Locate the cell with the specified text and output its (x, y) center coordinate. 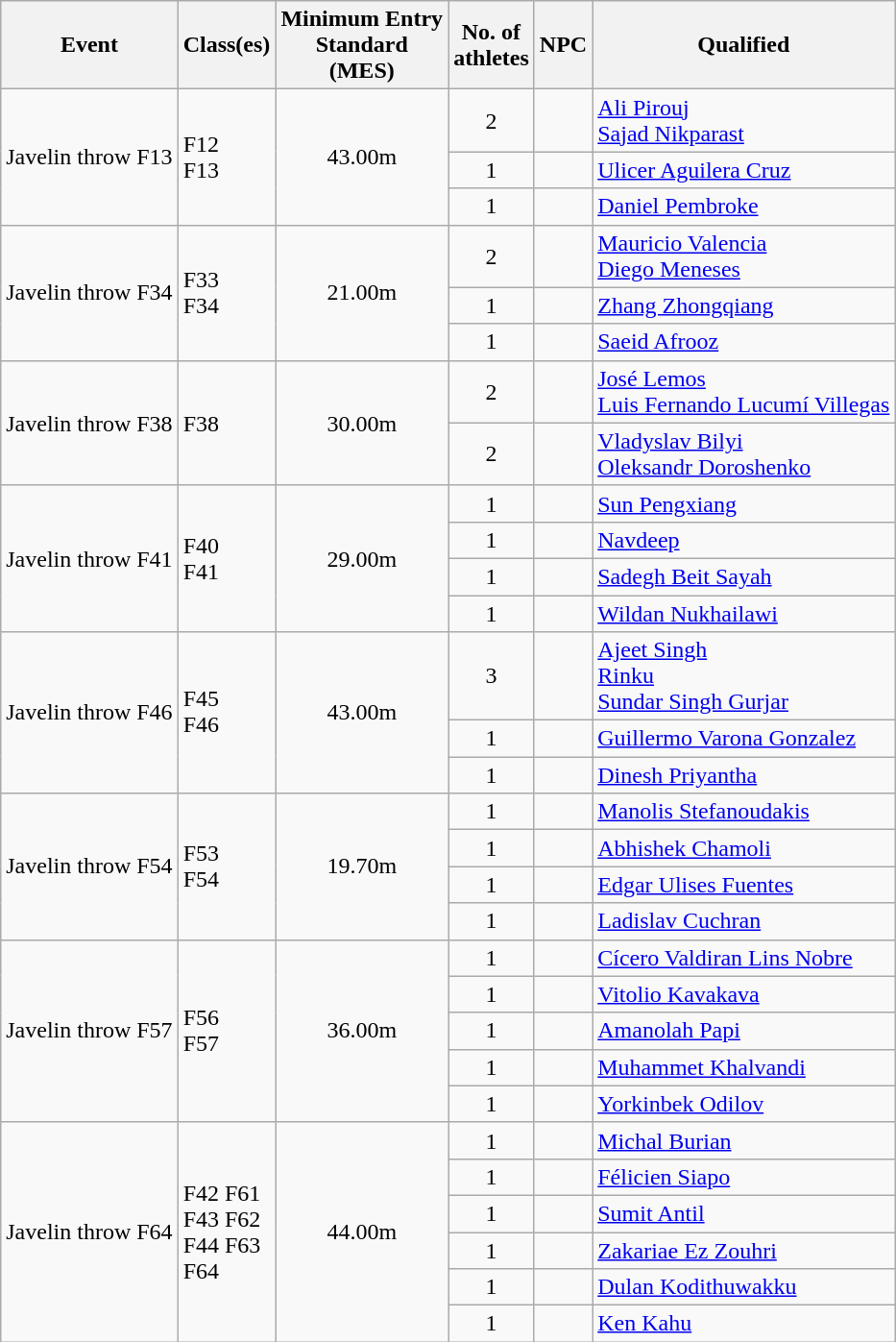
Guillermo Varona Gonzalez (743, 739)
Manolis Stefanoudakis (743, 812)
Félicien Siapo (743, 1177)
3 (492, 676)
Cícero Valdiran Lins Nobre (743, 958)
Vitolio Kavakava (743, 994)
Minimum EntryStandard(MES) (362, 45)
Javelin throw F57 (89, 1031)
Javelin throw F54 (89, 866)
Javelin throw F64 (89, 1232)
Dinesh Priyantha (743, 775)
F12F13 (227, 158)
29.00m (362, 558)
Javelin throw F46 (89, 713)
Ken Kahu (743, 1324)
30.00m (362, 423)
F33F34 (227, 292)
Javelin throw F38 (89, 423)
Dulan Kodithuwakku (743, 1287)
Michal Burian (743, 1140)
44.00m (362, 1232)
Event (89, 45)
Ladislav Cuchran (743, 921)
Sun Pengxiang (743, 503)
F38 (227, 423)
36.00m (362, 1031)
Wildan Nukhailawi (743, 614)
Sumit Antil (743, 1213)
NPC (563, 45)
F56F57 (227, 1031)
Edgar Ulises Fuentes (743, 885)
Javelin throw F34 (89, 292)
F53F54 (227, 866)
Zhang Zhongqiang (743, 305)
Ulicer Aguilera Cruz (743, 170)
21.00m (362, 292)
Zakariae Ez Zouhri (743, 1250)
Ali PiroujSajad Nikparast (743, 121)
Javelin throw F13 (89, 158)
Vladyslav BilyiOleksandr Doroshenko (743, 453)
Abhishek Chamoli (743, 848)
Qualified (743, 45)
Amanolah Papi (743, 1031)
Ajeet SinghRinkuSundar Singh Gurjar (743, 676)
No. ofathletes (492, 45)
F40F41 (227, 558)
Daniel Pembroke (743, 207)
Sadegh Beit Sayah (743, 576)
Javelin throw F41 (89, 558)
Yorkinbek Odilov (743, 1104)
19.70m (362, 866)
F42 F61F43 F62F44 F63F64 (227, 1232)
Navdeep (743, 540)
Saeid Afrooz (743, 342)
Class(es) (227, 45)
Muhammet Khalvandi (743, 1067)
José LemosLuis Fernando Lucumí Villegas (743, 392)
F45F46 (227, 713)
Mauricio ValenciaDiego Meneses (743, 256)
